Find where the given text appears and provide that cell's center as [x, y] coordinate. 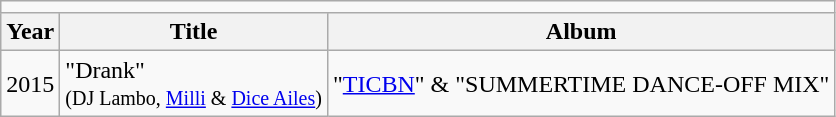
Album [581, 32]
Title [194, 32]
Year [30, 32]
"TICBN" & "SUMMERTIME DANCE-OFF MIX" [581, 84]
2015 [30, 84]
"Drank"(DJ Lambo, Milli & Dice Ailes) [194, 84]
